Output the [x, y] coordinate of the center of the cell containing the given text.  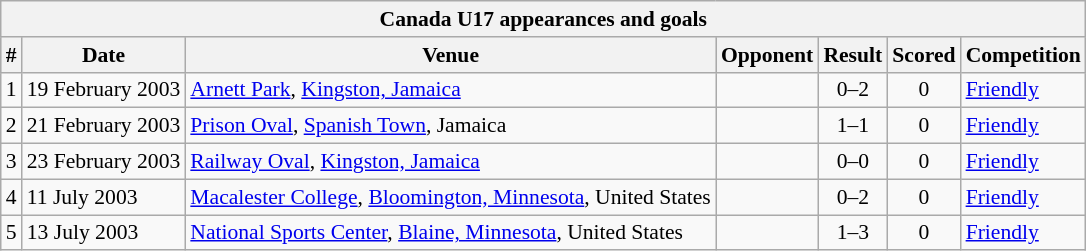
2 [12, 126]
Macalester College, Bloomington, Minnesota, United States [450, 197]
Arnett Park, Kingston, Jamaica [450, 90]
Canada U17 appearances and goals [544, 19]
11 July 2003 [104, 197]
Competition [1024, 55]
21 February 2003 [104, 126]
Result [852, 55]
Scored [924, 55]
23 February 2003 [104, 162]
13 July 2003 [104, 233]
1–3 [852, 233]
National Sports Center, Blaine, Minnesota, United States [450, 233]
# [12, 55]
Prison Oval, Spanish Town, Jamaica [450, 126]
Railway Oval, Kingston, Jamaica [450, 162]
1–1 [852, 126]
3 [12, 162]
Opponent [768, 55]
0–0 [852, 162]
19 February 2003 [104, 90]
4 [12, 197]
Venue [450, 55]
Date [104, 55]
1 [12, 90]
5 [12, 233]
